Return (x, y) of the center of cell containing provided text 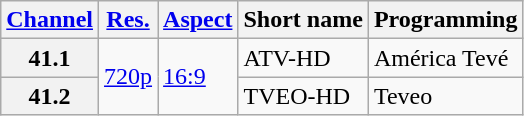
16:9 (198, 77)
Aspect (198, 20)
Channel (50, 20)
Programming (446, 20)
TVEO-HD (303, 96)
ATV-HD (303, 58)
Short name (303, 20)
Teveo (446, 96)
41.1 (50, 58)
720p (128, 77)
América Tevé (446, 58)
Res. (128, 20)
41.2 (50, 96)
